Extract the [X, Y] coordinate from the center of the cell holding the provided text.  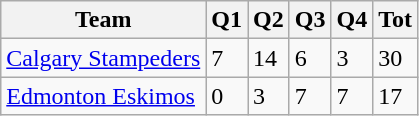
Q1 [227, 20]
Calgary Stampeders [104, 58]
0 [227, 96]
Tot [396, 20]
Q3 [310, 20]
17 [396, 96]
Edmonton Eskimos [104, 96]
30 [396, 58]
14 [269, 58]
Q4 [352, 20]
6 [310, 58]
Team [104, 20]
Q2 [269, 20]
